For the text-containing cell, return its midpoint in [x, y] coordinate format. 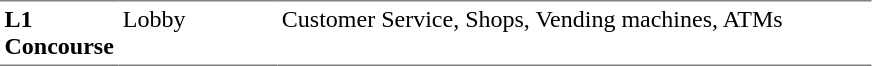
Customer Service, Shops, Vending machines, ATMs [574, 33]
Lobby [198, 33]
L1Concourse [59, 33]
